Output the [X, Y] coordinate of the center of the cell containing the given text.  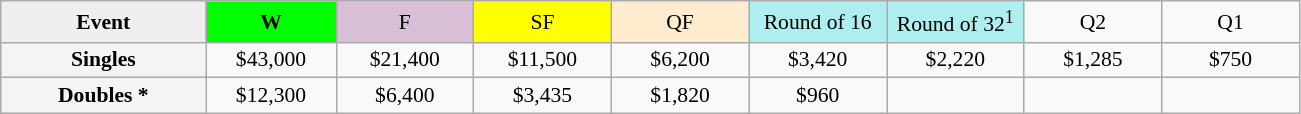
$1,820 [680, 96]
W [271, 22]
QF [680, 22]
Round of 16 [818, 22]
Singles [104, 60]
$3,435 [543, 96]
$43,000 [271, 60]
$2,220 [955, 60]
Event [104, 22]
SF [543, 22]
Doubles * [104, 96]
$1,285 [1093, 60]
$21,400 [405, 60]
Round of 321 [955, 22]
Q2 [1093, 22]
$960 [818, 96]
$750 [1231, 60]
$3,420 [818, 60]
Q1 [1231, 22]
$6,400 [405, 96]
F [405, 22]
$12,300 [271, 96]
$11,500 [543, 60]
$6,200 [680, 60]
